Identify which cell holds the provided text, then report its (X, Y) central coordinate. 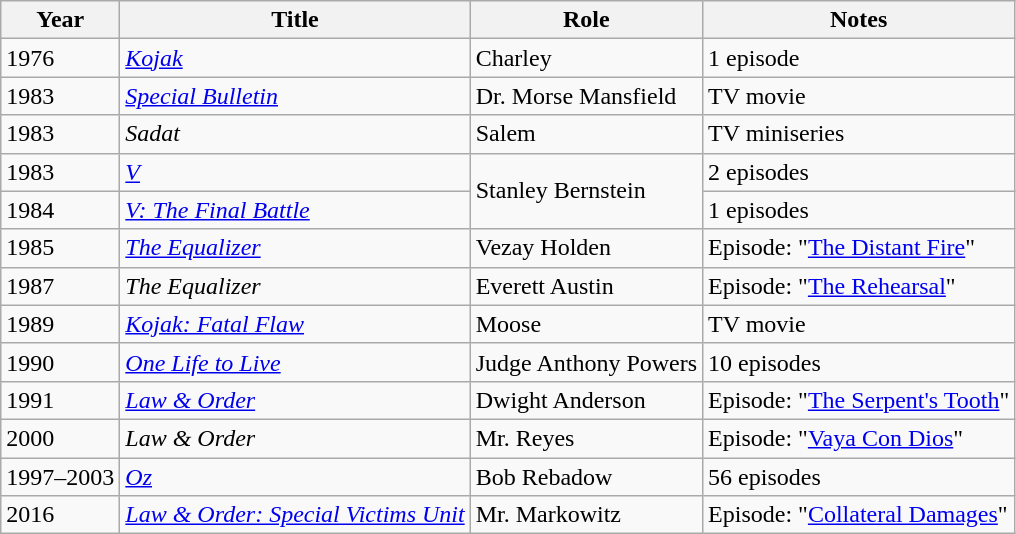
Episode: "Vaya Con Dios" (859, 438)
1987 (60, 286)
1997–2003 (60, 477)
Year (60, 20)
Kojak: Fatal Flaw (295, 324)
Moose (586, 324)
1991 (60, 400)
Sadat (295, 134)
Vezay Holden (586, 248)
Episode: "The Serpent's Tooth" (859, 400)
1984 (60, 210)
Bob Rebadow (586, 477)
Everett Austin (586, 286)
Charley (586, 58)
TV miniseries (859, 134)
Law & Order: Special Victims Unit (295, 515)
Judge Anthony Powers (586, 362)
1985 (60, 248)
Salem (586, 134)
V: The Final Battle (295, 210)
2000 (60, 438)
Dwight Anderson (586, 400)
1989 (60, 324)
1990 (60, 362)
10 episodes (859, 362)
One Life to Live (295, 362)
Stanley Bernstein (586, 191)
1976 (60, 58)
Oz (295, 477)
Title (295, 20)
2016 (60, 515)
Notes (859, 20)
Kojak (295, 58)
Episode: "Collateral Damages" (859, 515)
56 episodes (859, 477)
Role (586, 20)
1 episodes (859, 210)
Episode: "The Distant Fire" (859, 248)
Mr. Markowitz (586, 515)
Episode: "The Rehearsal" (859, 286)
Dr. Morse Mansfield (586, 96)
Special Bulletin (295, 96)
1 episode (859, 58)
2 episodes (859, 172)
V (295, 172)
Mr. Reyes (586, 438)
